Find where the given text appears and provide that cell's center as [x, y] coordinate. 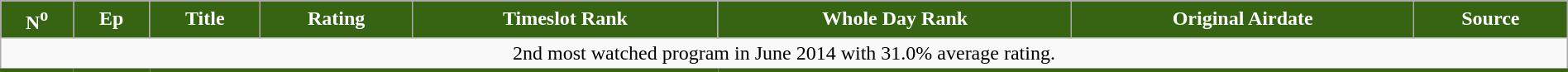
Timeslot Rank [565, 20]
No [37, 20]
Title [205, 20]
Whole Day Rank [895, 20]
Source [1490, 20]
Rating [337, 20]
Ep [111, 20]
Original Airdate [1243, 20]
2nd most watched program in June 2014 with 31.0% average rating. [784, 54]
